Scan for the cell matching the given text and deliver its (X, Y) coordinate at center. 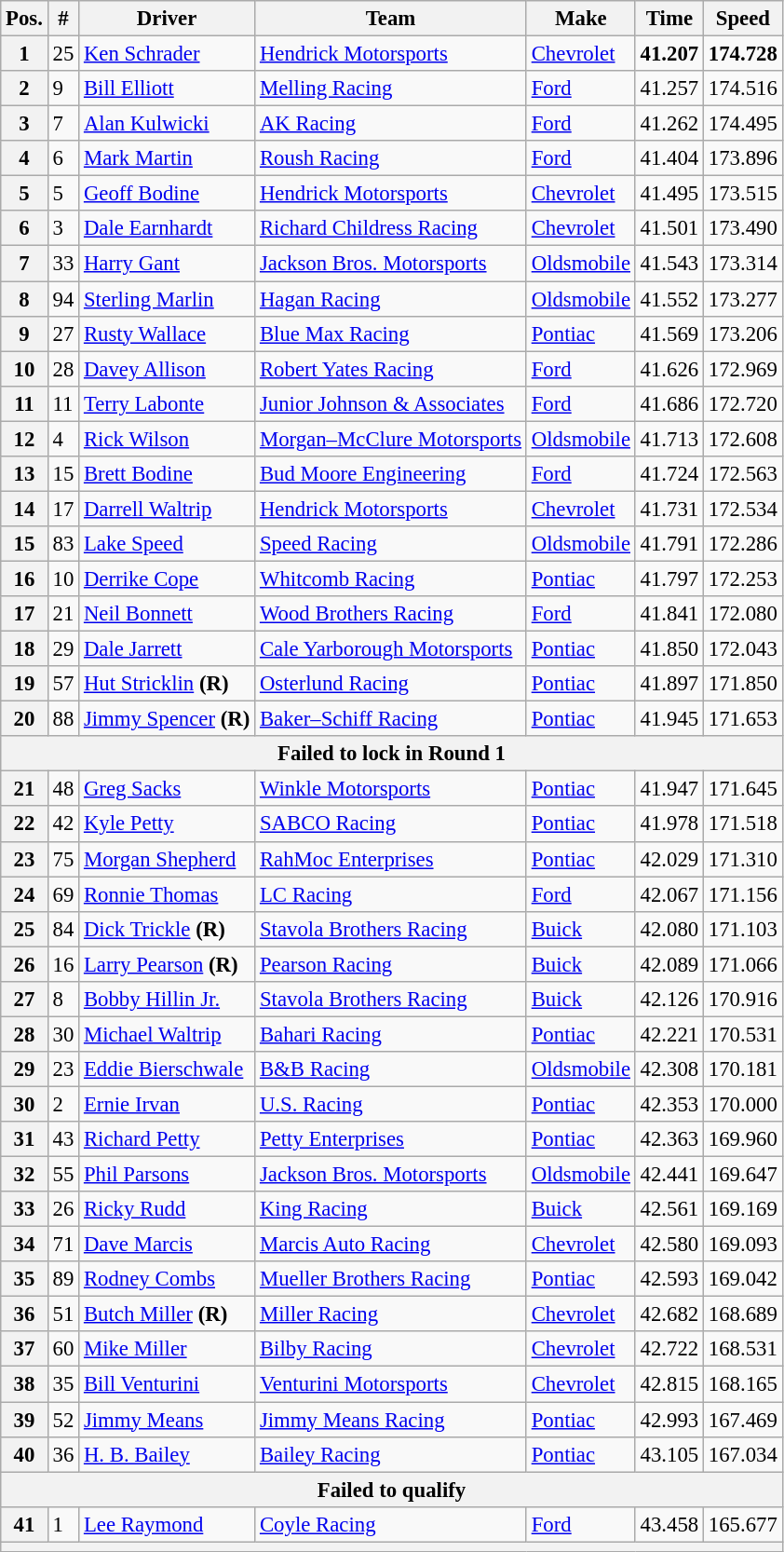
41.543 (669, 264)
King Racing (391, 1209)
57 (63, 684)
12 (24, 439)
42.080 (669, 929)
Dale Jarrett (168, 649)
Dave Marcis (168, 1245)
41.262 (669, 124)
84 (63, 929)
94 (63, 299)
Larry Pearson (R) (168, 964)
Terry Labonte (168, 403)
32 (24, 1175)
42.815 (669, 1384)
174.495 (743, 124)
19 (24, 684)
Bill Elliott (168, 88)
Whitcomb Racing (391, 579)
55 (63, 1175)
60 (63, 1350)
Bailey Racing (391, 1454)
Neil Bonnett (168, 614)
41.947 (669, 789)
RahMoc Enterprises (391, 859)
171.066 (743, 964)
41.207 (669, 54)
41.569 (669, 334)
Lake Speed (168, 544)
42.308 (669, 1069)
14 (24, 509)
42.221 (669, 1034)
41.552 (669, 299)
Michael Waltrip (168, 1034)
171.156 (743, 894)
52 (63, 1420)
43.105 (669, 1454)
40 (24, 1454)
170.181 (743, 1069)
Jimmy Means (168, 1420)
Richard Petty (168, 1139)
41.404 (669, 158)
B&B Racing (391, 1069)
Bahari Racing (391, 1034)
171.645 (743, 789)
Speed (743, 19)
Hagan Racing (391, 299)
Kyle Petty (168, 824)
Cale Yarborough Motorsports (391, 649)
41.841 (669, 614)
Petty Enterprises (391, 1139)
41.686 (669, 403)
42.580 (669, 1245)
Ernie Irvan (168, 1104)
Pearson Racing (391, 964)
Winkle Motorsports (391, 789)
41.797 (669, 579)
172.563 (743, 474)
42.126 (669, 1000)
41.257 (669, 88)
169.093 (743, 1245)
42.353 (669, 1104)
173.314 (743, 264)
168.531 (743, 1350)
172.286 (743, 544)
Rusty Wallace (168, 334)
Time (669, 19)
Hut Stricklin (R) (168, 684)
Jimmy Spencer (R) (168, 719)
Failed to qualify (391, 1490)
168.689 (743, 1314)
34 (24, 1245)
169.647 (743, 1175)
167.034 (743, 1454)
Mueller Brothers Racing (391, 1279)
Mark Martin (168, 158)
Melling Racing (391, 88)
Venturini Motorsports (391, 1384)
43.458 (669, 1524)
Bobby Hillin Jr. (168, 1000)
41.626 (669, 369)
38 (24, 1384)
39 (24, 1420)
169.960 (743, 1139)
Robert Yates Racing (391, 369)
71 (63, 1245)
171.103 (743, 929)
Speed Racing (391, 544)
# (63, 19)
Marcis Auto Racing (391, 1245)
173.206 (743, 334)
88 (63, 719)
173.490 (743, 228)
Davey Allison (168, 369)
173.515 (743, 194)
Greg Sacks (168, 789)
Richard Childress Racing (391, 228)
Jimmy Means Racing (391, 1420)
Ronnie Thomas (168, 894)
Failed to lock in Round 1 (391, 754)
42.593 (669, 1279)
Ricky Rudd (168, 1209)
LC Racing (391, 894)
37 (24, 1350)
174.728 (743, 54)
Bud Moore Engineering (391, 474)
42.029 (669, 859)
Pos. (24, 19)
Butch Miller (R) (168, 1314)
42.722 (669, 1350)
Morgan Shepherd (168, 859)
41 (24, 1524)
41.978 (669, 824)
170.000 (743, 1104)
Make (581, 19)
43 (63, 1139)
Dick Trickle (R) (168, 929)
41.713 (669, 439)
41.791 (669, 544)
20 (24, 719)
172.608 (743, 439)
18 (24, 649)
51 (63, 1314)
Bilby Racing (391, 1350)
Wood Brothers Racing (391, 614)
Miller Racing (391, 1314)
Lee Raymond (168, 1524)
42.089 (669, 964)
75 (63, 859)
42.441 (669, 1175)
Junior Johnson & Associates (391, 403)
171.850 (743, 684)
41.501 (669, 228)
Morgan–McClure Motorsports (391, 439)
169.042 (743, 1279)
89 (63, 1279)
83 (63, 544)
41.731 (669, 509)
41.495 (669, 194)
Sterling Marlin (168, 299)
173.896 (743, 158)
42.363 (669, 1139)
Phil Parsons (168, 1175)
Team (391, 19)
13 (24, 474)
Derrike Cope (168, 579)
Driver (168, 19)
48 (63, 789)
Darrell Waltrip (168, 509)
Bill Venturini (168, 1384)
172.720 (743, 403)
172.969 (743, 369)
41.724 (669, 474)
42.682 (669, 1314)
168.165 (743, 1384)
42 (63, 824)
173.277 (743, 299)
172.253 (743, 579)
24 (24, 894)
Geoff Bodine (168, 194)
42.067 (669, 894)
165.677 (743, 1524)
171.310 (743, 859)
Rodney Combs (168, 1279)
Alan Kulwicki (168, 124)
Brett Bodine (168, 474)
Osterlund Racing (391, 684)
41.850 (669, 649)
Dale Earnhardt (168, 228)
169.169 (743, 1209)
U.S. Racing (391, 1104)
Coyle Racing (391, 1524)
172.534 (743, 509)
69 (63, 894)
31 (24, 1139)
Ken Schrader (168, 54)
SABCO Racing (391, 824)
Harry Gant (168, 264)
170.916 (743, 1000)
172.080 (743, 614)
41.897 (669, 684)
42.993 (669, 1420)
174.516 (743, 88)
Rick Wilson (168, 439)
172.043 (743, 649)
AK Racing (391, 124)
Eddie Bierschwale (168, 1069)
22 (24, 824)
Mike Miller (168, 1350)
H. B. Bailey (168, 1454)
167.469 (743, 1420)
171.518 (743, 824)
42.561 (669, 1209)
Blue Max Racing (391, 334)
41.945 (669, 719)
Baker–Schiff Racing (391, 719)
171.653 (743, 719)
170.531 (743, 1034)
Roush Racing (391, 158)
